Scan for the cell matching the given text and deliver its (X, Y) coordinate at center. 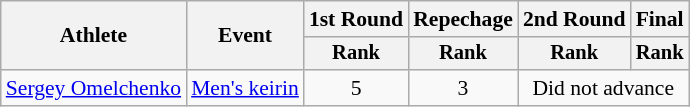
Final (660, 19)
3 (463, 88)
Did not advance (604, 88)
2nd Round (574, 19)
Repechage (463, 19)
Men's keirin (245, 88)
5 (356, 88)
Sergey Omelchenko (94, 88)
1st Round (356, 19)
Athlete (94, 36)
Event (245, 36)
